Scan for the cell matching the given text and deliver its [x, y] coordinate at center. 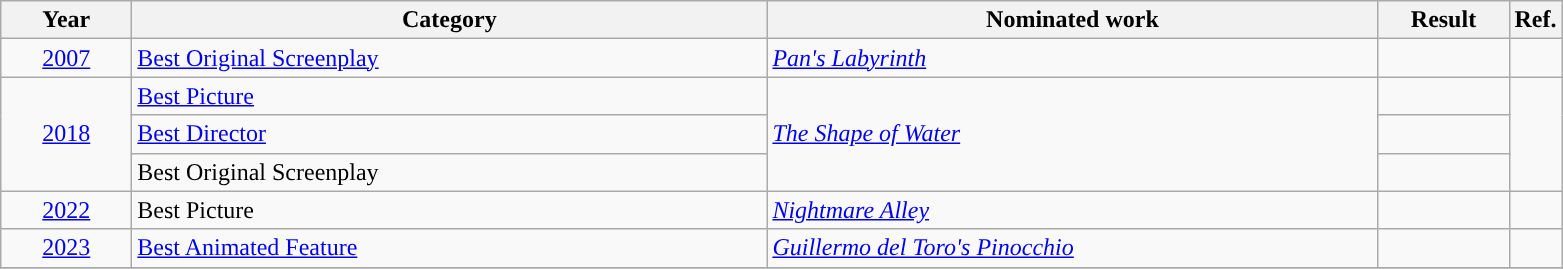
Category [450, 20]
Nominated work [1072, 20]
2023 [66, 248]
Best Animated Feature [450, 248]
Guillermo del Toro's Pinocchio [1072, 248]
Ref. [1536, 20]
Pan's Labyrinth [1072, 58]
2018 [66, 134]
2007 [66, 58]
Best Director [450, 134]
Year [66, 20]
Result [1444, 20]
Nightmare Alley [1072, 210]
The Shape of Water [1072, 134]
2022 [66, 210]
